From the cell containing the given text, extract its center point as (x, y) coordinate. 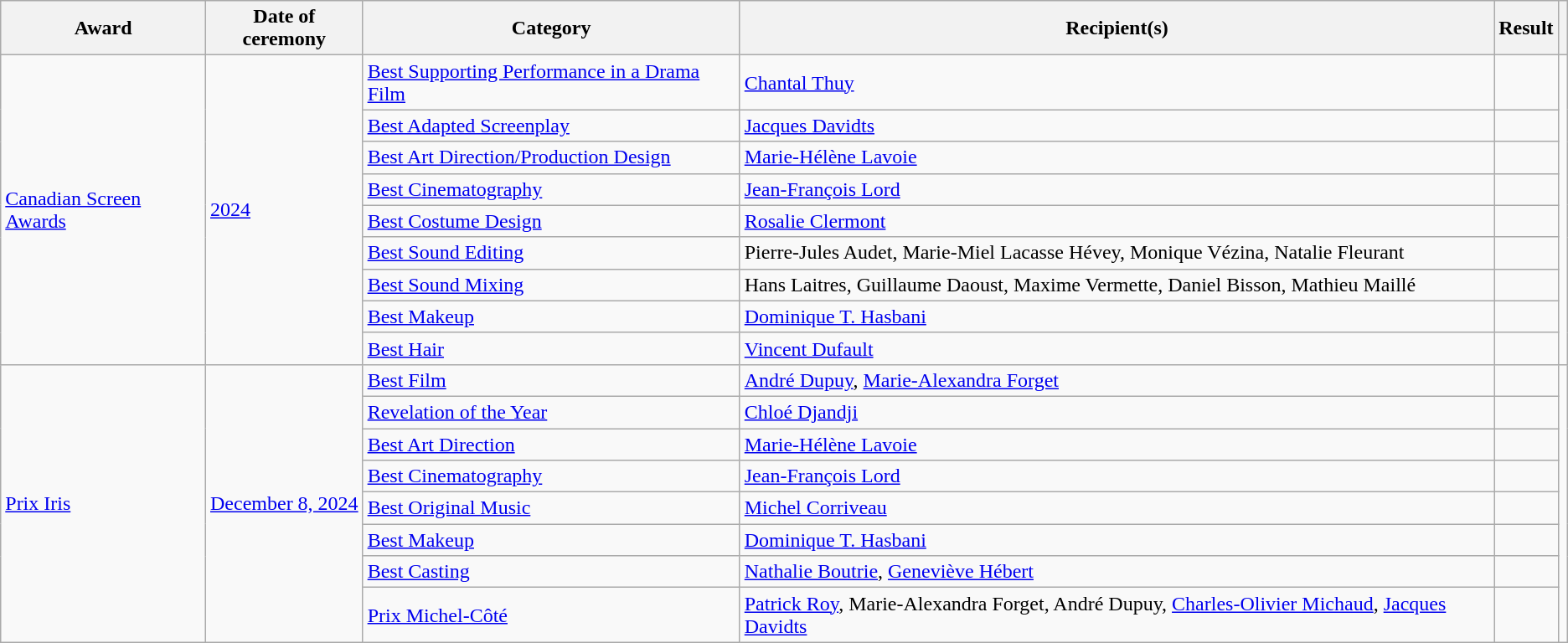
Best Sound Mixing (551, 285)
Revelation of the Year (551, 412)
Best Casting (551, 572)
Best Art Direction/Production Design (551, 157)
Nathalie Boutrie, Geneviève Hébert (1117, 572)
Hans Laitres, Guillaume Daoust, Maxime Vermette, Daniel Bisson, Mathieu Maillé (1117, 285)
Rosalie Clermont (1117, 221)
Canadian Screen Awards (104, 210)
Prix Iris (104, 503)
André Dupuy, Marie-Alexandra Forget (1117, 380)
Best Film (551, 380)
Best Supporting Performance in a Drama Film (551, 82)
Chloé Djandji (1117, 412)
Result (1526, 28)
Recipient(s) (1117, 28)
Pierre-Jules Audet, Marie-Miel Lacasse Hévey, Monique Vézina, Natalie Fleurant (1117, 253)
2024 (284, 210)
Michel Corriveau (1117, 508)
Best Original Music (551, 508)
Patrick Roy, Marie-Alexandra Forget, André Dupuy, Charles-Olivier Michaud, Jacques Davidts (1117, 615)
Vincent Dufault (1117, 348)
Award (104, 28)
Best Hair (551, 348)
Best Sound Editing (551, 253)
Best Art Direction (551, 445)
Category (551, 28)
Date of ceremony (284, 28)
Jacques Davidts (1117, 126)
Best Costume Design (551, 221)
Best Adapted Screenplay (551, 126)
December 8, 2024 (284, 503)
Prix Michel-Côté (551, 615)
Chantal Thuy (1117, 82)
